Provide the (X, Y) coordinate of the cell's center where the given text is located.  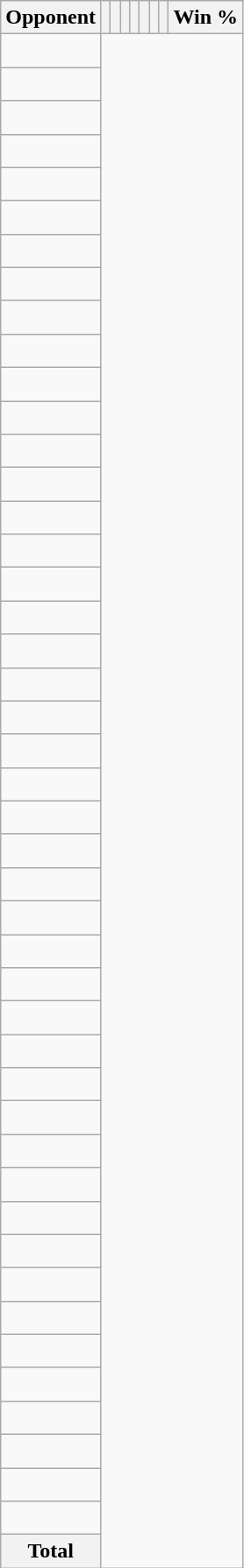
Total (51, 1551)
Win % (205, 18)
Opponent (51, 18)
